Search for the cell housing the specified text and yield its [x, y] center coordinate. 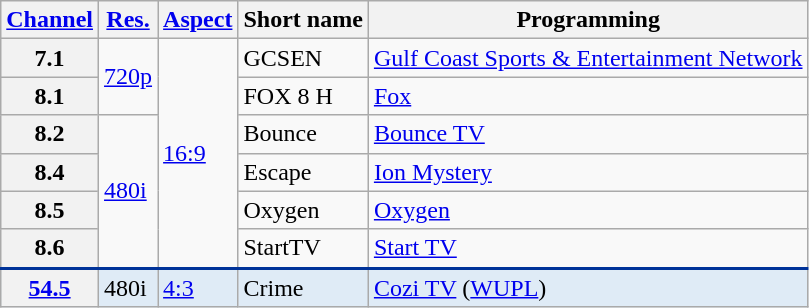
4:3 [198, 288]
Escape [303, 172]
8.4 [50, 172]
Bounce [303, 134]
8.5 [50, 210]
Aspect [198, 20]
7.1 [50, 58]
Short name [303, 20]
FOX 8 H [303, 96]
GCSEN [303, 58]
54.5 [50, 288]
Start TV [588, 248]
8.2 [50, 134]
8.1 [50, 96]
16:9 [198, 154]
Cozi TV (WUPL) [588, 288]
StartTV [303, 248]
720p [128, 77]
Ion Mystery [588, 172]
Crime [303, 288]
Gulf Coast Sports & Entertainment Network [588, 58]
Channel [50, 20]
8.6 [50, 248]
Bounce TV [588, 134]
Res. [128, 20]
Programming [588, 20]
Fox [588, 96]
